For the text-containing cell, return its midpoint in (X, Y) coordinate format. 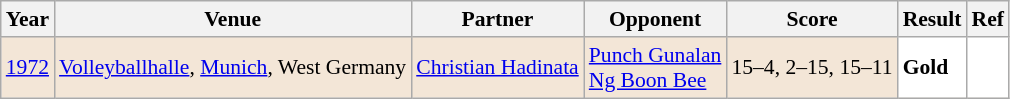
Venue (232, 19)
Year (28, 19)
Punch Gunalan Ng Boon Bee (656, 68)
Volleyballhalle, Munich, West Germany (232, 68)
Gold (932, 68)
Score (812, 19)
Opponent (656, 19)
15–4, 2–15, 15–11 (812, 68)
Ref (988, 19)
1972 (28, 68)
Result (932, 19)
Partner (498, 19)
Christian Hadinata (498, 68)
